Provide the (x, y) coordinate of the cell's center where the given text is located.  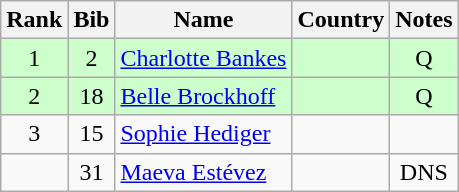
Belle Brockhoff (204, 96)
18 (92, 96)
Name (204, 20)
Charlotte Bankes (204, 58)
DNS (424, 172)
Sophie Hediger (204, 134)
Country (341, 20)
3 (34, 134)
31 (92, 172)
Rank (34, 20)
15 (92, 134)
Bib (92, 20)
Notes (424, 20)
Maeva Estévez (204, 172)
1 (34, 58)
